Return the [x, y] coordinate for the center point of the cell that contains the specified text.  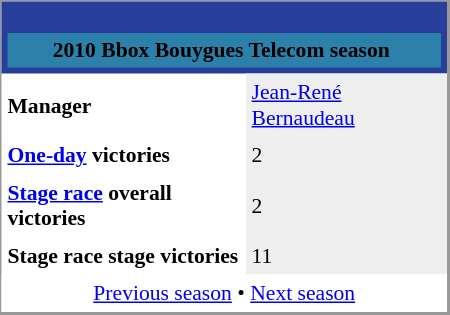
11 [346, 256]
Jean-René Bernaudeau [346, 106]
Manager [124, 106]
Stage race stage victories [124, 256]
Stage race overall victories [124, 206]
One-day victories [124, 155]
Previous season • Next season [225, 293]
